Output the [X, Y] coordinate of the center of the cell containing the given text.  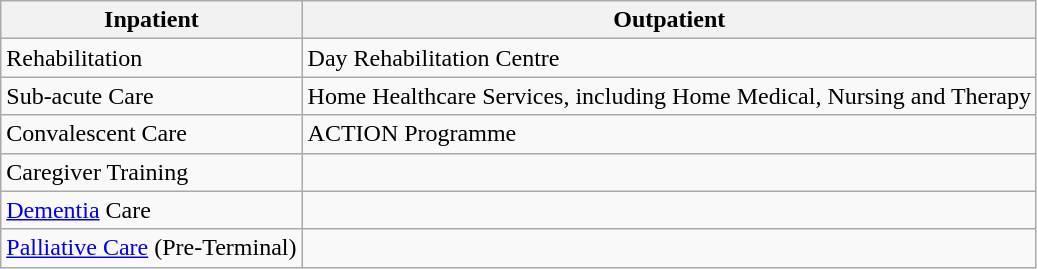
Dementia Care [152, 210]
Sub-acute Care [152, 96]
Home Healthcare Services, including Home Medical, Nursing and Therapy [669, 96]
Inpatient [152, 20]
Caregiver Training [152, 172]
Convalescent Care [152, 134]
ACTION Programme [669, 134]
Outpatient [669, 20]
Day Rehabilitation Centre [669, 58]
Palliative Care (Pre-Terminal) [152, 248]
Rehabilitation [152, 58]
